Identify which cell holds the provided text, then report its [x, y] central coordinate. 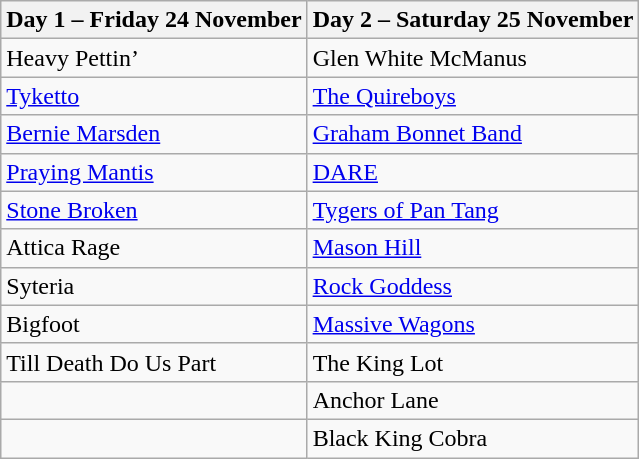
The King Lot [473, 362]
Graham Bonnet Band [473, 134]
Syteria [154, 286]
Anchor Lane [473, 400]
Day 1 – Friday 24 November [154, 20]
Massive Wagons [473, 324]
Praying Mantis [154, 172]
Bigfoot [154, 324]
Heavy Pettin’ [154, 58]
Glen White McManus [473, 58]
Till Death Do Us Part [154, 362]
Bernie Marsden [154, 134]
Attica Rage [154, 248]
The Quireboys [473, 96]
Mason Hill [473, 248]
Rock Goddess [473, 286]
Day 2 – Saturday 25 November [473, 20]
Stone Broken [154, 210]
Tyketto [154, 96]
Black King Cobra [473, 438]
DARE [473, 172]
Tygers of Pan Tang [473, 210]
